Identify which cell holds the provided text, then report its [X, Y] central coordinate. 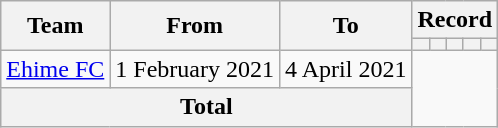
Ehime FC [56, 69]
To [346, 26]
Total [206, 107]
1 February 2021 [195, 69]
Team [56, 26]
Record [455, 20]
4 April 2021 [346, 69]
From [195, 26]
